Extract the [x, y] coordinate from the center of the cell holding the provided text.  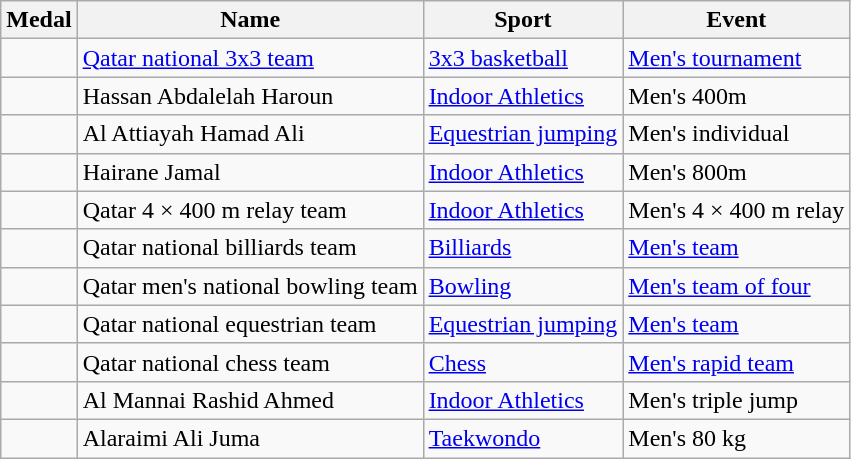
Al Mannai Rashid Ahmed [250, 400]
Name [250, 20]
Men's 400m [736, 96]
Qatar national billiards team [250, 248]
Billiards [523, 248]
Men's 800m [736, 172]
3x3 basketball [523, 58]
Chess [523, 362]
Event [736, 20]
Hairane Jamal [250, 172]
Men's team of four [736, 286]
Qatar national 3x3 team [250, 58]
Al Attiayah Hamad Ali [250, 134]
Taekwondo [523, 438]
Sport [523, 20]
Men's 80 kg [736, 438]
Alaraimi Ali Juma [250, 438]
Qatar national chess team [250, 362]
Men's 4 × 400 m relay [736, 210]
Qatar national equestrian team [250, 324]
Hassan Abdalelah Haroun [250, 96]
Medal [39, 20]
Men's rapid team [736, 362]
Bowling [523, 286]
Men's triple jump [736, 400]
Qatar men's national bowling team [250, 286]
Men's individual [736, 134]
Men's tournament [736, 58]
Qatar 4 × 400 m relay team [250, 210]
